From the cell containing the given text, extract its center point as [X, Y] coordinate. 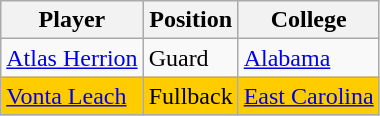
Fullback [190, 96]
East Carolina [308, 96]
Player [72, 20]
Alabama [308, 58]
Vonta Leach [72, 96]
College [308, 20]
Atlas Herrion [72, 58]
Position [190, 20]
Guard [190, 58]
